Identify which cell holds the provided text, then report its (x, y) central coordinate. 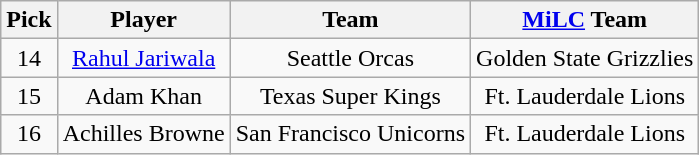
Golden State Grizzlies (585, 58)
Rahul Jariwala (144, 58)
Adam Khan (144, 96)
16 (29, 134)
Texas Super Kings (350, 96)
Pick (29, 20)
Player (144, 20)
15 (29, 96)
Seattle Orcas (350, 58)
Achilles Browne (144, 134)
San Francisco Unicorns (350, 134)
14 (29, 58)
Team (350, 20)
MiLC Team (585, 20)
